From the cell containing the given text, extract its center point as (x, y) coordinate. 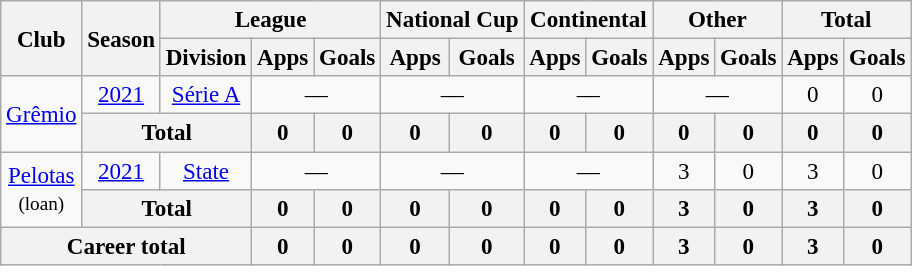
Série A (206, 95)
Pelotas(loan) (42, 190)
Division (206, 58)
State (206, 171)
Season (122, 38)
Career total (126, 246)
League (270, 20)
Other (718, 20)
Grêmio (42, 114)
National Cup (452, 20)
Club (42, 38)
Continental (588, 20)
